Find where the given text appears and provide that cell's center as (X, Y) coordinate. 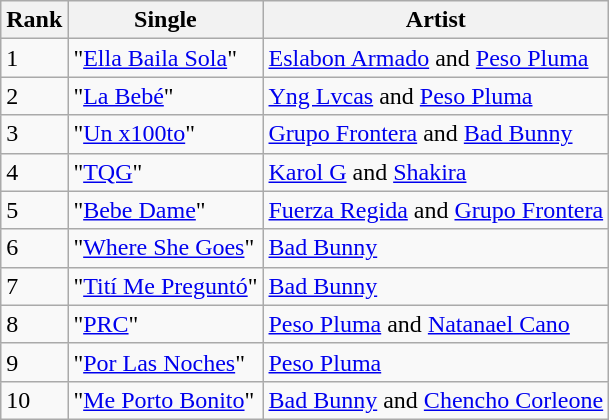
Eslabon Armado and Peso Pluma (436, 58)
"TQG" (166, 172)
3 (34, 134)
8 (34, 324)
10 (34, 400)
Single (166, 20)
7 (34, 286)
"Un x100to" (166, 134)
"Me Porto Bonito" (166, 400)
"Por Las Noches" (166, 362)
"Where She Goes" (166, 248)
5 (34, 210)
9 (34, 362)
Artist (436, 20)
1 (34, 58)
Rank (34, 20)
"Ella Baila Sola" (166, 58)
"La Bebé" (166, 96)
4 (34, 172)
Fuerza Regida and Grupo Frontera (436, 210)
Peso Pluma and Natanael Cano (436, 324)
Grupo Frontera and Bad Bunny (436, 134)
Yng Lvcas and Peso Pluma (436, 96)
Karol G and Shakira (436, 172)
2 (34, 96)
Bad Bunny and Chencho Corleone (436, 400)
"Bebe Dame" (166, 210)
"Tití Me Preguntó" (166, 286)
6 (34, 248)
"PRC" (166, 324)
Peso Pluma (436, 362)
